Extract the [X, Y] coordinate from the center of the cell holding the provided text.  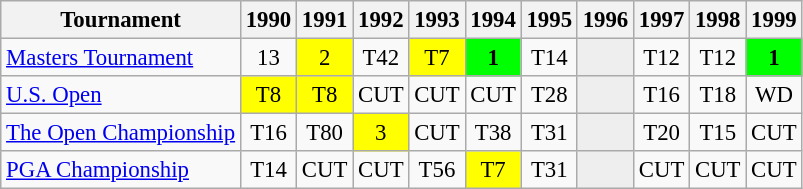
PGA Championship [121, 170]
The Open Championship [121, 133]
1992 [381, 20]
1993 [437, 20]
1994 [493, 20]
WD [774, 95]
2 [325, 58]
3 [381, 133]
1996 [605, 20]
T42 [381, 58]
1999 [774, 20]
Tournament [121, 20]
T20 [661, 133]
1998 [718, 20]
T56 [437, 170]
1997 [661, 20]
T15 [718, 133]
1990 [268, 20]
Masters Tournament [121, 58]
1995 [549, 20]
1991 [325, 20]
T28 [549, 95]
U.S. Open [121, 95]
T18 [718, 95]
13 [268, 58]
T38 [493, 133]
T80 [325, 133]
